Extract the [x, y] coordinate from the center of the cell holding the provided text.  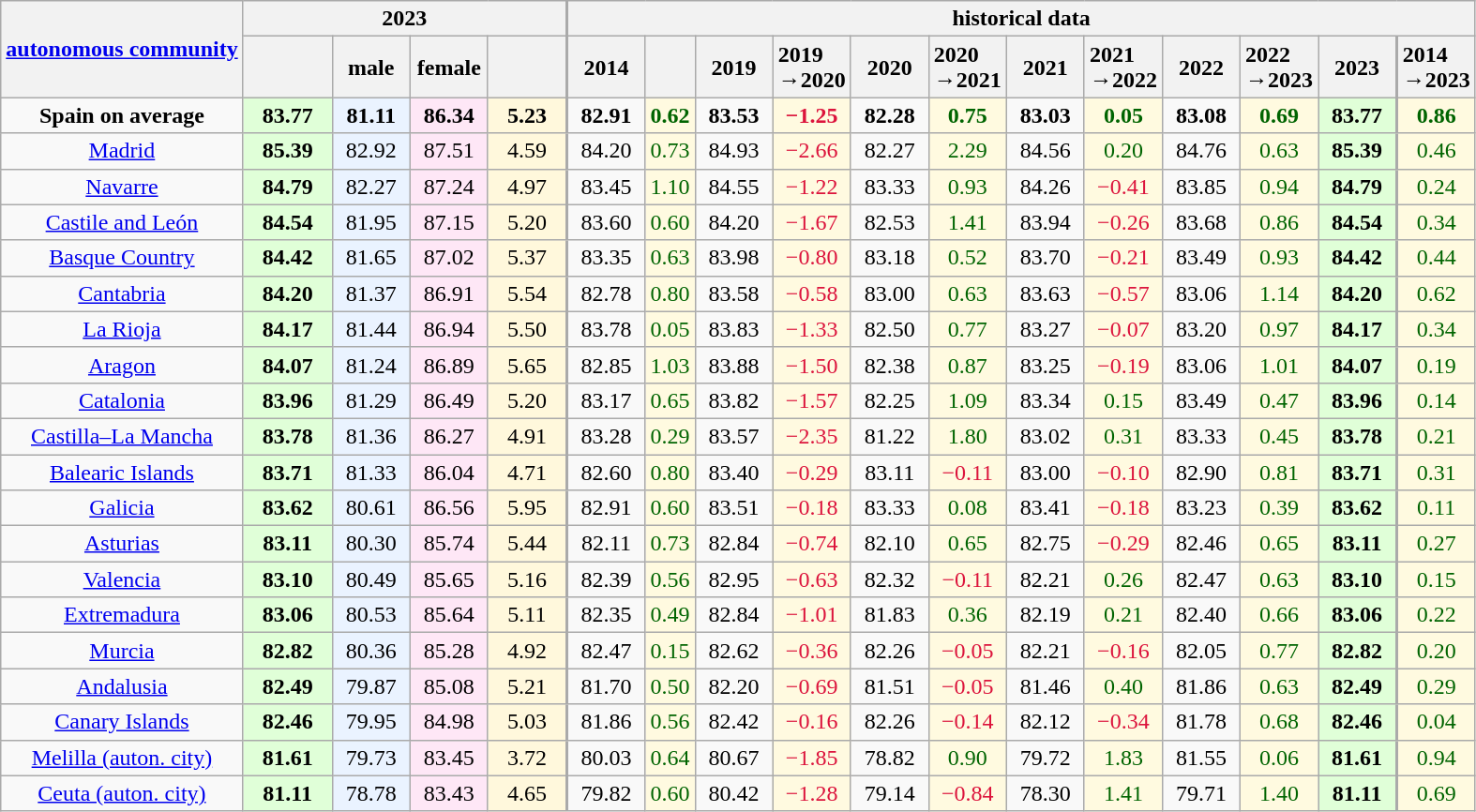
−1.01 [812, 615]
81.83 [889, 615]
82.35 [606, 615]
−0.84 [968, 793]
81.37 [371, 293]
83.03 [1045, 115]
−0.07 [1123, 329]
0.36 [968, 615]
Melilla (auton. city) [122, 758]
Asturias [122, 544]
79.14 [889, 793]
86.49 [448, 400]
81.70 [606, 686]
83.60 [606, 222]
84.76 [1200, 151]
82.75 [1045, 544]
Madrid [122, 151]
Ceuta (auton. city) [122, 793]
4.97 [527, 187]
83.17 [606, 400]
0.40 [1123, 686]
82.05 [1200, 651]
87.02 [448, 258]
83.35 [606, 258]
0.24 [1436, 187]
male [371, 68]
4.92 [527, 651]
historical data [1020, 19]
−0.36 [812, 651]
85.08 [448, 686]
0.81 [1279, 472]
2020→2021 [968, 68]
81.51 [889, 686]
80.49 [371, 579]
Aragon [122, 365]
82.11 [606, 544]
−1.25 [812, 115]
83.57 [733, 436]
0.45 [1279, 436]
5.16 [527, 579]
82.12 [1045, 722]
80.03 [606, 758]
Murcia [122, 651]
1.14 [1279, 293]
82.95 [733, 579]
82.20 [733, 686]
81.36 [371, 436]
5.23 [527, 115]
0.39 [1279, 508]
5.54 [527, 293]
83.88 [733, 365]
81.33 [371, 472]
2014→2023 [1436, 68]
80.36 [371, 651]
Balearic Islands [122, 472]
−1.67 [812, 222]
0.06 [1279, 758]
0.26 [1123, 579]
0.08 [968, 508]
0.49 [670, 615]
0.90 [968, 758]
0.11 [1436, 508]
78.82 [889, 758]
0.52 [968, 258]
2014 [606, 68]
86.91 [448, 293]
82.38 [889, 365]
79.72 [1045, 758]
1.01 [1279, 365]
79.71 [1200, 793]
80.42 [733, 793]
83.20 [1200, 329]
−2.35 [812, 436]
0.64 [670, 758]
−0.80 [812, 258]
−1.85 [812, 758]
84.56 [1045, 151]
−1.22 [812, 187]
81.55 [1200, 758]
1.03 [670, 365]
−0.41 [1123, 187]
1.40 [1279, 793]
Valencia [122, 579]
82.90 [1200, 472]
0.66 [1279, 615]
83.40 [733, 472]
83.94 [1045, 222]
78.78 [371, 793]
0.68 [1279, 722]
82.53 [889, 222]
83.18 [889, 258]
81.22 [889, 436]
4.59 [527, 151]
81.95 [371, 222]
5.50 [527, 329]
85.64 [448, 615]
82.28 [889, 115]
82.50 [889, 329]
0.75 [968, 115]
5.03 [527, 722]
82.60 [606, 472]
81.44 [371, 329]
83.53 [733, 115]
−0.34 [1123, 722]
82.85 [606, 365]
Navarre [122, 187]
83.98 [733, 258]
0.27 [1436, 544]
82.62 [733, 651]
82.32 [889, 579]
82.42 [733, 722]
85.28 [448, 651]
79.87 [371, 686]
83.34 [1045, 400]
82.19 [1045, 615]
83.68 [1200, 222]
0.46 [1436, 151]
86.27 [448, 436]
83.82 [733, 400]
83.63 [1045, 293]
4.71 [527, 472]
2022→2023 [1279, 68]
82.78 [606, 293]
0.47 [1279, 400]
83.43 [448, 793]
83.51 [733, 508]
83.85 [1200, 187]
80.30 [371, 544]
−0.69 [812, 686]
2021 [1045, 68]
85.65 [448, 579]
−0.63 [812, 579]
0.97 [1279, 329]
84.26 [1045, 187]
5.65 [527, 365]
83.02 [1045, 436]
female [448, 68]
87.15 [448, 222]
−0.21 [1123, 258]
0.04 [1436, 722]
83.28 [606, 436]
0.14 [1436, 400]
80.61 [371, 508]
Castilla–La Mancha [122, 436]
82.25 [889, 400]
4.91 [527, 436]
−0.74 [812, 544]
−0.10 [1123, 472]
5.37 [527, 258]
2021→2022 [1123, 68]
83.25 [1045, 365]
2020 [889, 68]
83.83 [733, 329]
1.80 [968, 436]
2019→2020 [812, 68]
0.50 [670, 686]
1.83 [1123, 758]
0.22 [1436, 615]
83.58 [733, 293]
2022 [1200, 68]
5.44 [527, 544]
Basque Country [122, 258]
86.89 [448, 365]
82.39 [606, 579]
84.98 [448, 722]
83.70 [1045, 258]
85.74 [448, 544]
4.65 [527, 793]
−1.50 [812, 365]
84.93 [733, 151]
0.44 [1436, 258]
82.40 [1200, 615]
2.29 [968, 151]
Extremadura [122, 615]
87.51 [448, 151]
−1.33 [812, 329]
−0.58 [812, 293]
1.10 [670, 187]
80.53 [371, 615]
86.34 [448, 115]
80.67 [733, 758]
2019 [733, 68]
5.21 [527, 686]
81.46 [1045, 686]
Canary Islands [122, 722]
Cantabria [122, 293]
83.27 [1045, 329]
Catalonia [122, 400]
−0.26 [1123, 222]
81.65 [371, 258]
79.95 [371, 722]
79.73 [371, 758]
0.19 [1436, 365]
−0.57 [1123, 293]
79.82 [606, 793]
5.11 [527, 615]
3.72 [527, 758]
87.24 [448, 187]
81.78 [1200, 722]
83.23 [1200, 508]
86.56 [448, 508]
Spain on average [122, 115]
84.55 [733, 187]
La Rioja [122, 329]
0.87 [968, 365]
Castile and León [122, 222]
Andalusia [122, 686]
82.92 [371, 151]
−1.57 [812, 400]
−0.14 [968, 722]
83.08 [1200, 115]
83.41 [1045, 508]
1.09 [968, 400]
autonomous community [122, 49]
−0.19 [1123, 365]
5.95 [527, 508]
78.30 [1045, 793]
−1.28 [812, 793]
86.94 [448, 329]
−2.66 [812, 151]
Galicia [122, 508]
82.10 [889, 544]
86.04 [448, 472]
81.24 [371, 365]
81.29 [371, 400]
